Identify which cell holds the provided text, then report its [X, Y] central coordinate. 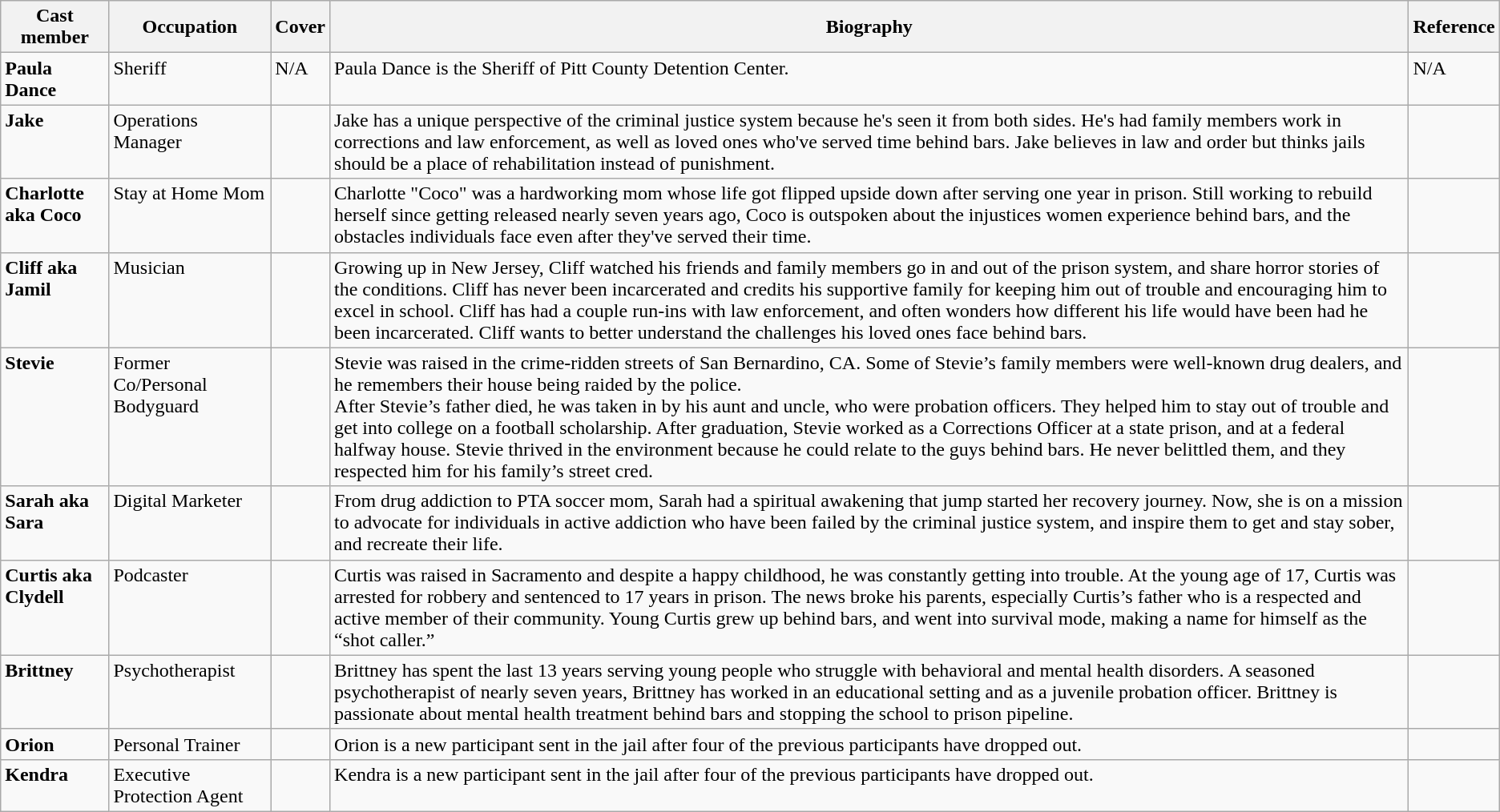
Charlotte aka Coco [54, 215]
Musician [190, 299]
Former Co/Personal Bodyguard [190, 416]
Podcaster [190, 607]
Sheriff [190, 78]
Jake [54, 142]
Occupation [190, 27]
Executive Protection Agent [190, 785]
Kendra [54, 785]
Brittney [54, 692]
Personal Trainer [190, 744]
Reference [1454, 27]
Orion [54, 744]
Cast member [54, 27]
Curtis aka Clydell [54, 607]
Orion is a new participant sent in the jail after four of the previous participants have dropped out. [869, 744]
Operations Manager [190, 142]
Cliff aka Jamil [54, 299]
Stevie [54, 416]
Cover [300, 27]
Paula Dance [54, 78]
Digital Marketer [190, 523]
Stay at Home Mom [190, 215]
Biography [869, 27]
Psychotherapist [190, 692]
Sarah aka Sara [54, 523]
Paula Dance is the Sheriff of Pitt County Detention Center. [869, 78]
Kendra is a new participant sent in the jail after four of the previous participants have dropped out. [869, 785]
